Capture the cell that displays the provided text and extract its (X, Y) central coordinate. 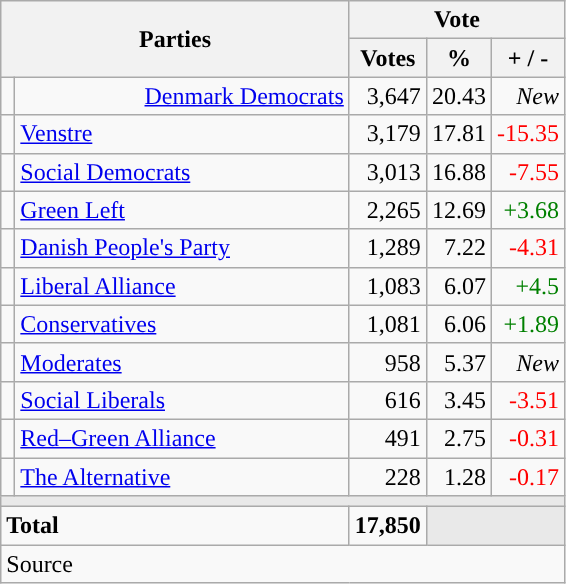
-0.31 (528, 438)
958 (388, 362)
% (458, 58)
7.22 (458, 248)
1.28 (458, 477)
228 (388, 477)
Red–Green Alliance (182, 438)
491 (388, 438)
The Alternative (182, 477)
1,083 (388, 286)
616 (388, 400)
+ / - (528, 58)
Moderates (182, 362)
5.37 (458, 362)
20.43 (458, 96)
Conservatives (182, 324)
3,179 (388, 134)
1,289 (388, 248)
Denmark Democrats (182, 96)
12.69 (458, 210)
16.88 (458, 172)
3,647 (388, 96)
3.45 (458, 400)
-3.51 (528, 400)
+4.5 (528, 286)
-0.17 (528, 477)
Danish People's Party (182, 248)
Vote (456, 20)
+3.68 (528, 210)
Parties (176, 39)
Votes (388, 58)
6.06 (458, 324)
1,081 (388, 324)
-7.55 (528, 172)
2.75 (458, 438)
-4.31 (528, 248)
Source (283, 564)
17,850 (388, 526)
2,265 (388, 210)
Liberal Alliance (182, 286)
6.07 (458, 286)
3,013 (388, 172)
Venstre (182, 134)
Total (176, 526)
+1.89 (528, 324)
Green Left (182, 210)
-15.35 (528, 134)
Social Liberals (182, 400)
17.81 (458, 134)
Social Democrats (182, 172)
